Capture the cell that displays the provided text and extract its (x, y) central coordinate. 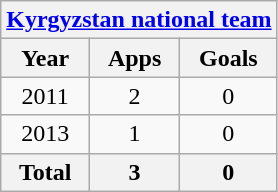
2011 (46, 96)
Year (46, 58)
2 (135, 96)
Apps (135, 58)
1 (135, 134)
Kyrgyzstan national team (139, 20)
Goals (229, 58)
3 (135, 172)
Total (46, 172)
2013 (46, 134)
